Locate the cell with the specified text and output its (X, Y) center coordinate. 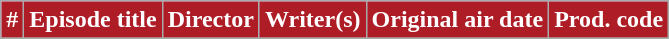
Original air date (458, 20)
Writer(s) (312, 20)
Episode title (93, 20)
Prod. code (609, 20)
Director (210, 20)
# (12, 20)
